Locate the cell with the specified text and output its (X, Y) center coordinate. 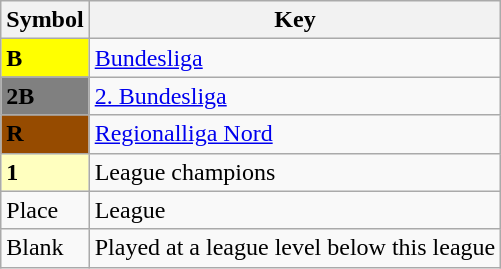
League (295, 210)
League champions (295, 172)
Played at a league level below this league (295, 248)
2. Bundesliga (295, 96)
Place (45, 210)
Blank (45, 248)
R (45, 134)
Symbol (45, 20)
1 (45, 172)
Key (295, 20)
B (45, 58)
2B (45, 96)
Regionalliga Nord (295, 134)
Bundesliga (295, 58)
